Determine the [x, y] coordinate at the center of the cell enclosing the given text.  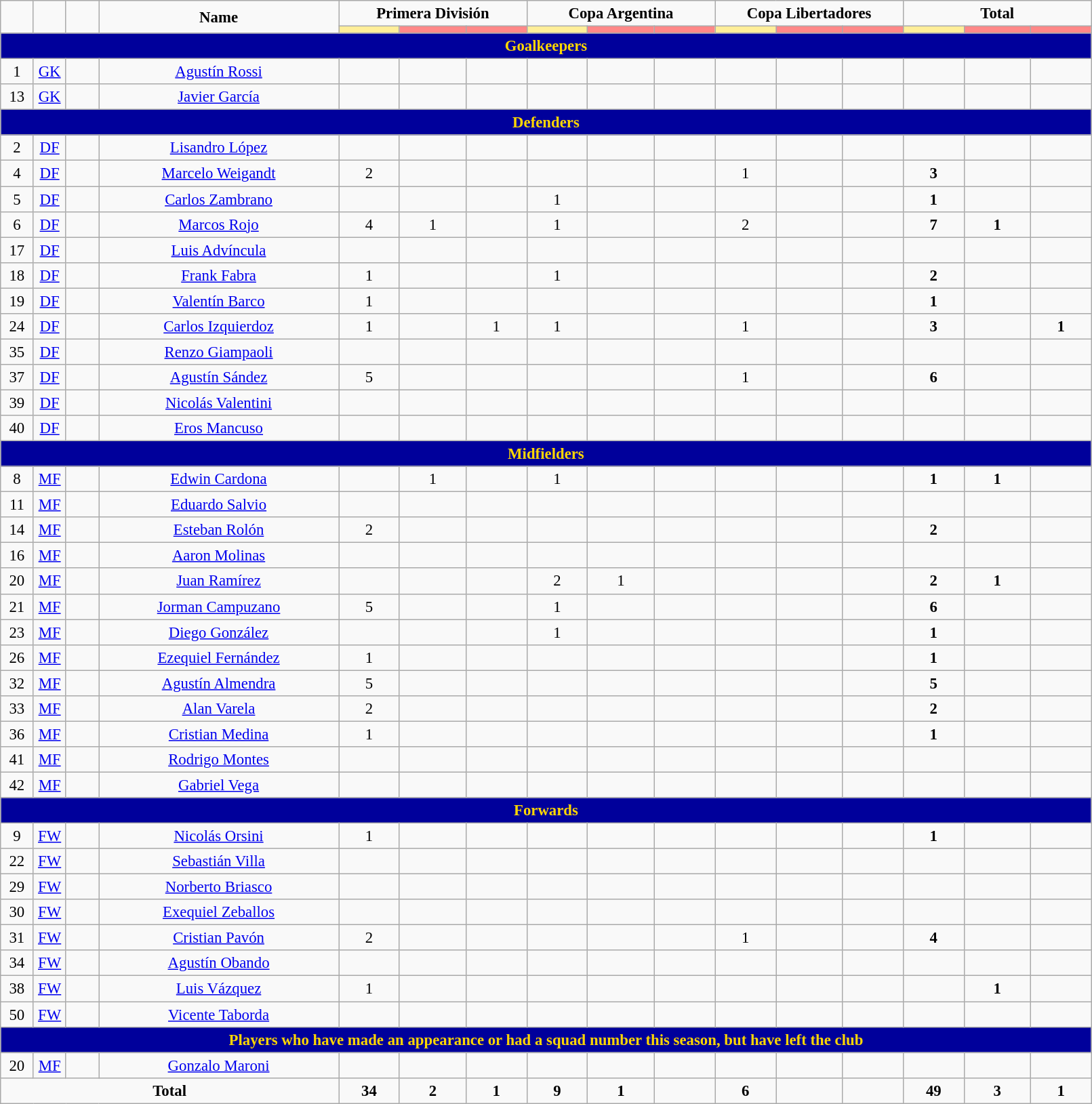
Alan Varela [219, 709]
Carlos Izquierdoz [219, 327]
Nicolás Valentini [219, 403]
Copa Argentina [621, 14]
24 [17, 327]
33 [17, 709]
Edwin Cardona [219, 479]
Agustín Obando [219, 963]
23 [17, 632]
Sebastián Villa [219, 861]
31 [17, 938]
Exequiel Zeballos [219, 912]
19 [17, 301]
Valentín Barco [219, 301]
Agustín Sández [219, 377]
38 [17, 989]
Gabriel Vega [219, 785]
Players who have made an appearance or had a squad number this season, but have left the club [546, 1040]
Name [219, 17]
37 [17, 377]
Juan Ramírez [219, 581]
Copa Libertadores [809, 14]
Gonzalo Maroni [219, 1065]
Diego González [219, 632]
18 [17, 275]
30 [17, 912]
Midfielders [546, 454]
39 [17, 403]
Cristian Medina [219, 734]
42 [17, 785]
Marcos Rojo [219, 224]
36 [17, 734]
35 [17, 352]
Luis Vázquez [219, 989]
40 [17, 428]
Aaron Molinas [219, 556]
Carlos Zambrano [219, 199]
41 [17, 760]
22 [17, 861]
17 [17, 250]
Jorman Campuzano [219, 607]
Nicolás Orsini [219, 836]
Norberto Briasco [219, 887]
8 [17, 479]
Javier García [219, 97]
26 [17, 657]
16 [17, 556]
Cristian Pavón [219, 938]
11 [17, 505]
Eros Mancuso [219, 428]
Agustín Rossi [219, 72]
50 [17, 1015]
29 [17, 887]
13 [17, 97]
Luis Advíncula [219, 250]
14 [17, 530]
Rodrigo Montes [219, 760]
Defenders [546, 123]
7 [933, 224]
Goalkeepers [546, 46]
Renzo Giampaoli [219, 352]
Marcelo Weigandt [219, 173]
Ezequiel Fernández [219, 657]
21 [17, 607]
32 [17, 683]
Vicente Taborda [219, 1015]
49 [933, 1090]
Eduardo Salvio [219, 505]
Esteban Rolón [219, 530]
Primera División [433, 14]
Forwards [546, 811]
Lisandro López [219, 148]
Frank Fabra [219, 275]
Agustín Almendra [219, 683]
